Detect which cell encompasses the target text, then output its (x, y) center coordinate. 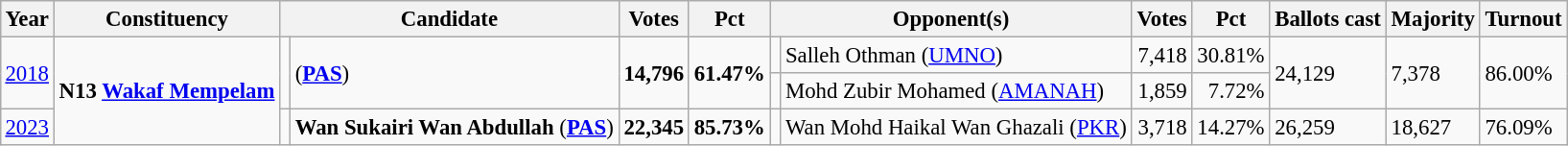
24,129 (1327, 73)
86.00% (1523, 73)
3,718 (1162, 128)
Mohd Zubir Mohamed (AMANAH) (957, 91)
Ballots cast (1327, 19)
30.81% (1231, 55)
22,345 (654, 128)
Wan Sukairi Wan Abdullah (PAS) (455, 128)
Wan Mohd Haikal Wan Ghazali (PKR) (957, 128)
Constituency (167, 19)
N13 Wakaf Mempelam (167, 90)
14.27% (1231, 128)
Salleh Othman (UMNO) (957, 55)
14,796 (654, 73)
85.73% (729, 128)
7,418 (1162, 55)
18,627 (1433, 128)
76.09% (1523, 128)
2023 (27, 128)
Majority (1433, 19)
(PAS) (455, 73)
2018 (27, 73)
Turnout (1523, 19)
7.72% (1231, 91)
61.47% (729, 73)
26,259 (1327, 128)
7,378 (1433, 73)
1,859 (1162, 91)
Opponent(s) (951, 19)
Candidate (449, 19)
Year (27, 19)
